Scan for the cell matching the given text and deliver its [X, Y] coordinate at center. 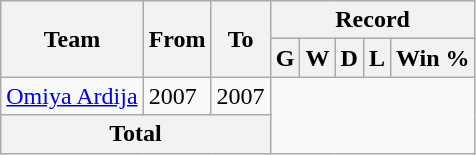
Omiya Ardija [72, 96]
To [240, 39]
Win % [432, 58]
From [177, 39]
W [318, 58]
L [376, 58]
G [285, 58]
Team [72, 39]
Total [136, 134]
D [349, 58]
Record [372, 20]
